Identify which cell holds the provided text, then report its [x, y] central coordinate. 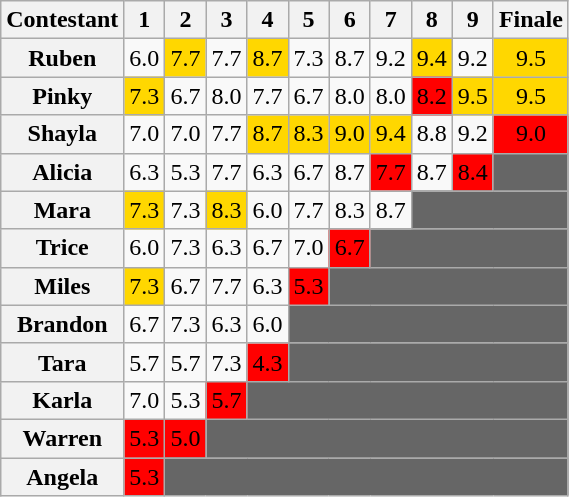
Angela [62, 477]
Alicia [62, 172]
Karla [62, 400]
4 [268, 20]
3 [226, 20]
Warren [62, 438]
8 [432, 20]
Miles [62, 286]
Tara [62, 362]
Shayla [62, 134]
8.2 [432, 96]
Ruben [62, 58]
Finale [530, 20]
Contestant [62, 20]
Trice [62, 248]
6 [350, 20]
Brandon [62, 324]
8.8 [432, 134]
5.0 [186, 438]
5 [308, 20]
2 [186, 20]
9 [472, 20]
Mara [62, 210]
4.3 [268, 362]
Pinky [62, 96]
8.4 [472, 172]
1 [144, 20]
7 [390, 20]
